Determine the (x, y) coordinate at the center of the cell enclosing the given text.  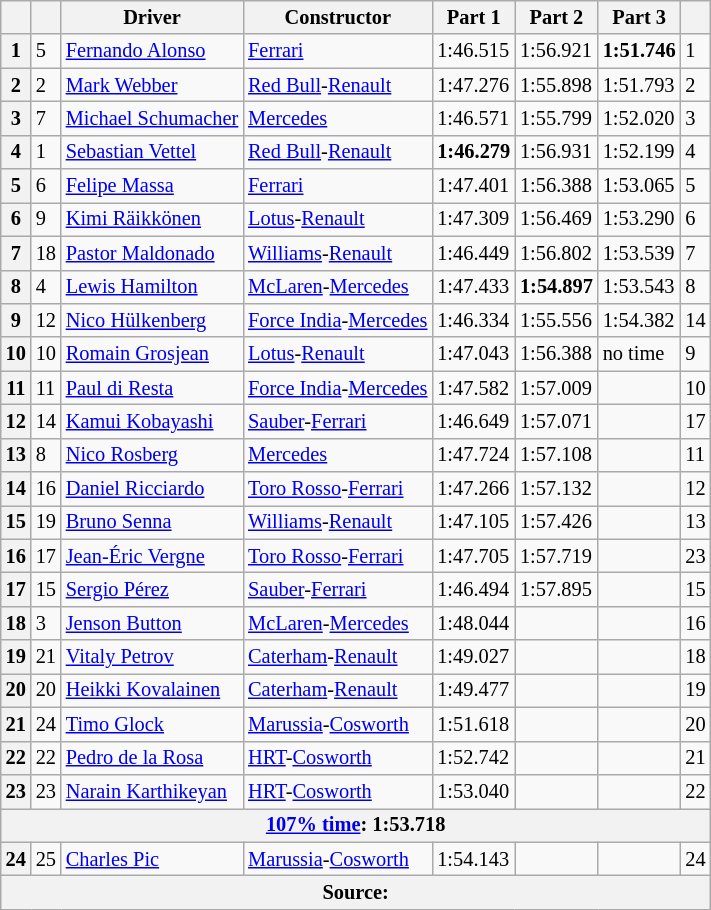
1:57.895 (556, 589)
1:47.266 (474, 489)
1:52.199 (640, 152)
1:46.334 (474, 320)
Mark Webber (152, 85)
1:57.071 (556, 421)
Constructor (338, 17)
Pastor Maldonado (152, 253)
Heikki Kovalainen (152, 690)
1:56.469 (556, 219)
1:53.539 (640, 253)
1:55.799 (556, 118)
Jenson Button (152, 623)
Romain Grosjean (152, 354)
1:47.043 (474, 354)
1:46.515 (474, 51)
1:46.279 (474, 152)
1:49.477 (474, 690)
1:47.401 (474, 186)
1:56.802 (556, 253)
1:57.719 (556, 556)
Part 2 (556, 17)
1:51.793 (640, 85)
1:57.426 (556, 522)
1:48.044 (474, 623)
1:51.618 (474, 724)
Source: (356, 892)
1:46.571 (474, 118)
Sebastian Vettel (152, 152)
1:53.290 (640, 219)
Vitaly Petrov (152, 657)
Nico Hülkenberg (152, 320)
1:46.449 (474, 253)
1:47.276 (474, 85)
Daniel Ricciardo (152, 489)
Sergio Pérez (152, 589)
1:55.898 (556, 85)
no time (640, 354)
1:47.705 (474, 556)
1:47.724 (474, 455)
1:54.897 (556, 287)
Jean-Éric Vergne (152, 556)
Timo Glock (152, 724)
1:57.108 (556, 455)
1:46.649 (474, 421)
1:46.494 (474, 589)
1:57.132 (556, 489)
1:47.433 (474, 287)
107% time: 1:53.718 (356, 825)
Narain Karthikeyan (152, 791)
1:53.040 (474, 791)
1:49.027 (474, 657)
1:56.921 (556, 51)
1:54.143 (474, 859)
Lewis Hamilton (152, 287)
Part 1 (474, 17)
1:51.746 (640, 51)
1:52.020 (640, 118)
1:54.382 (640, 320)
Nico Rosberg (152, 455)
Paul di Resta (152, 388)
1:47.309 (474, 219)
Bruno Senna (152, 522)
1:52.742 (474, 758)
Fernando Alonso (152, 51)
Pedro de la Rosa (152, 758)
1:53.543 (640, 287)
Felipe Massa (152, 186)
1:53.065 (640, 186)
Part 3 (640, 17)
1:55.556 (556, 320)
Charles Pic (152, 859)
Michael Schumacher (152, 118)
Driver (152, 17)
1:56.931 (556, 152)
1:47.105 (474, 522)
1:47.582 (474, 388)
Kimi Räikkönen (152, 219)
Kamui Kobayashi (152, 421)
1:57.009 (556, 388)
25 (46, 859)
